For the text-containing cell, return its midpoint in (x, y) coordinate format. 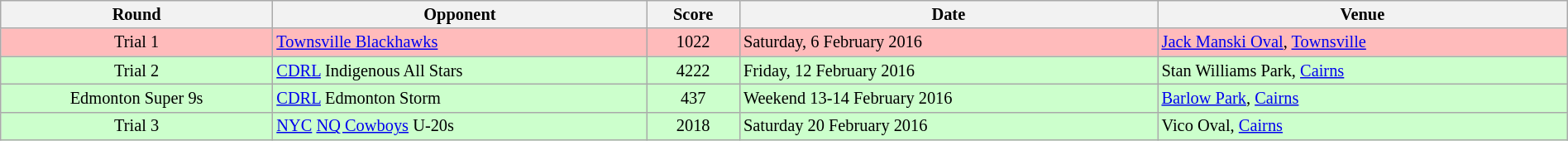
Saturday, 6 February 2016 (949, 42)
4222 (693, 70)
Trial 3 (137, 126)
Date (949, 14)
Trial 1 (137, 42)
Barlow Park, Cairns (1363, 98)
1022 (693, 42)
CDRL Edmonton Storm (460, 98)
Vico Oval, Cairns (1363, 126)
Round (137, 14)
Friday, 12 February 2016 (949, 70)
Weekend 13-14 February 2016 (949, 98)
437 (693, 98)
2018 (693, 126)
Jack Manski Oval, Townsville (1363, 42)
Opponent (460, 14)
Edmonton Super 9s (137, 98)
Saturday 20 February 2016 (949, 126)
Venue (1363, 14)
Townsville Blackhawks (460, 42)
NYC NQ Cowboys U-20s (460, 126)
CDRL Indigenous All Stars (460, 70)
Stan Williams Park, Cairns (1363, 70)
Trial 2 (137, 70)
Score (693, 14)
